Output the [x, y] coordinate of the center of the cell containing the given text.  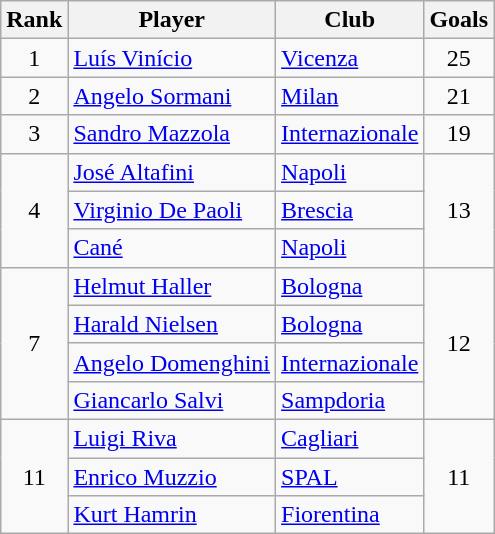
Helmut Haller [172, 286]
Sandro Mazzola [172, 134]
Luís Vinício [172, 58]
21 [459, 96]
Club [350, 20]
José Altafini [172, 172]
Harald Nielsen [172, 324]
Sampdoria [350, 400]
SPAL [350, 477]
7 [34, 343]
12 [459, 343]
Vicenza [350, 58]
Goals [459, 20]
Rank [34, 20]
Luigi Riva [172, 438]
3 [34, 134]
Giancarlo Salvi [172, 400]
Angelo Sormani [172, 96]
13 [459, 210]
Player [172, 20]
Kurt Hamrin [172, 515]
19 [459, 134]
Virginio De Paoli [172, 210]
25 [459, 58]
Brescia [350, 210]
Cané [172, 248]
Milan [350, 96]
1 [34, 58]
Cagliari [350, 438]
Enrico Muzzio [172, 477]
Angelo Domenghini [172, 362]
2 [34, 96]
Fiorentina [350, 515]
4 [34, 210]
